Detect which cell encompasses the target text, then output its (x, y) center coordinate. 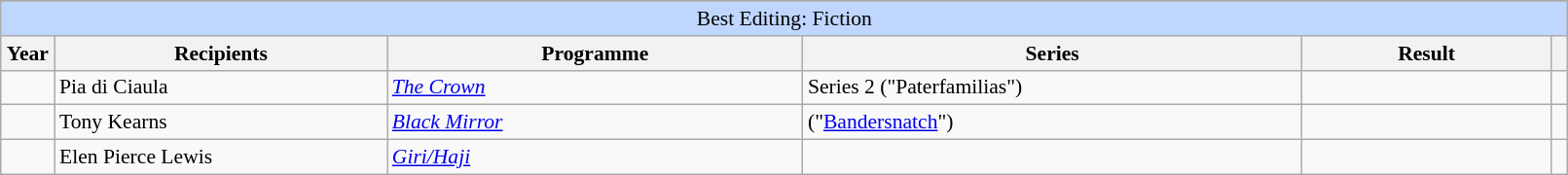
Result (1426, 53)
Recipients (221, 53)
Series (1053, 53)
Pia di Ciaula (221, 87)
Programme (596, 53)
Black Mirror (596, 122)
Series 2 ("Paterfamilias") (1053, 87)
Tony Kearns (221, 122)
Best Editing: Fiction (784, 18)
The Crown (596, 87)
Elen Pierce Lewis (221, 157)
("Bandersnatch") (1053, 122)
Year (27, 53)
Giri/Haji (596, 157)
